Scan for the cell matching the given text and deliver its [X, Y] coordinate at center. 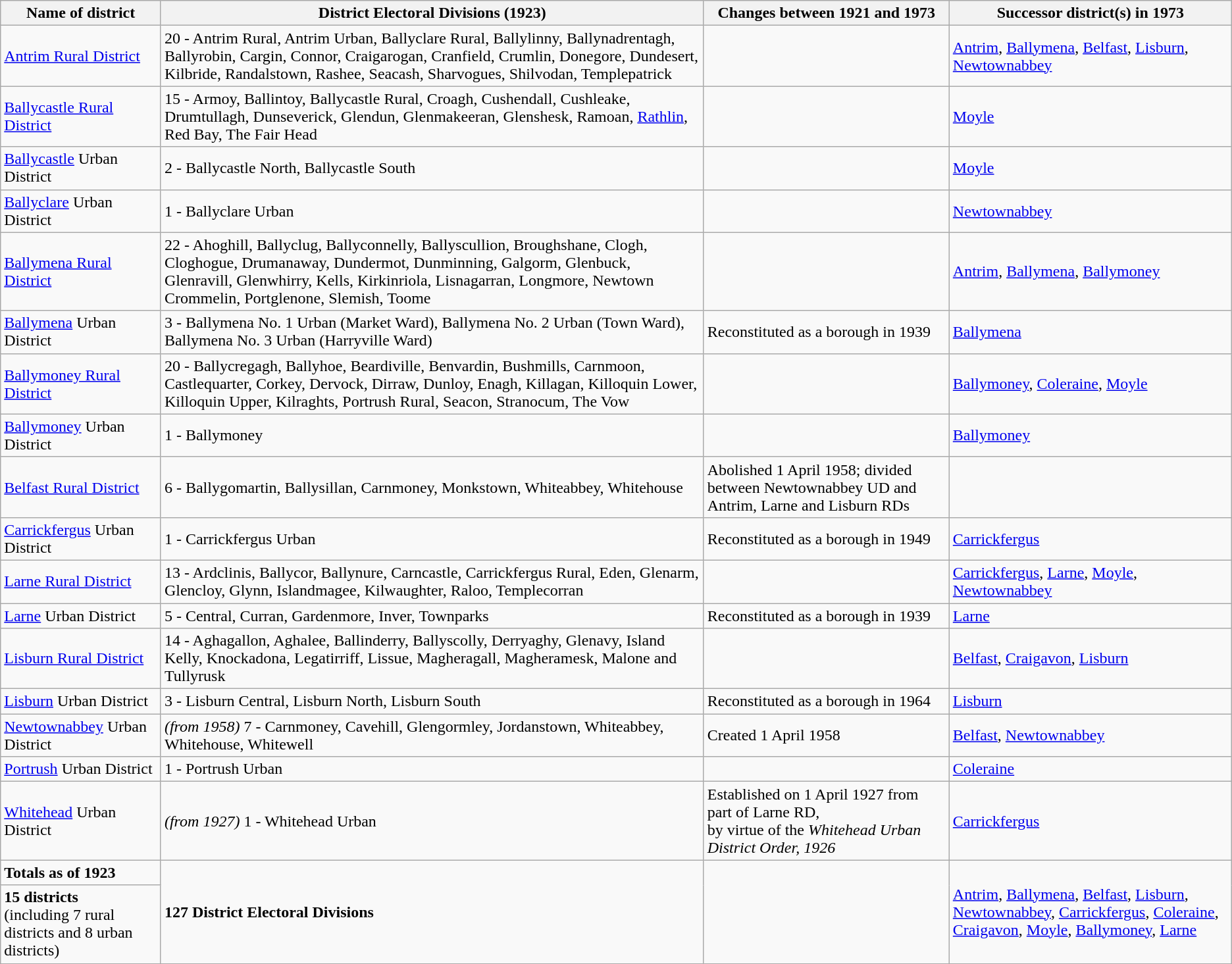
Ballymena [1090, 332]
Ballycastle Rural District [81, 116]
2 - Ballycastle North, Ballycastle South [432, 168]
Ballyclare Urban District [81, 211]
Whitehead Urban District [81, 821]
(from 1958) 7 - Carnmoney, Cavehill, Glengormley, Jordanstown, Whiteabbey, Whitehouse, Whitewell [432, 736]
Carrickfergus Urban District [81, 538]
Antrim Rural District [81, 56]
Abolished 1 April 1958; divided between Newtownabbey UD and Antrim, Larne and Lisburn RDs [827, 487]
Belfast, Craigavon, Lisburn [1090, 659]
Lisburn Rural District [81, 659]
Changes between 1921 and 1973 [827, 13]
Ballymena Rural District [81, 271]
(from 1927) 1 - Whitehead Urban [432, 821]
Ballymena Urban District [81, 332]
Belfast, Newtownabbey [1090, 736]
Newtownabbey [1090, 211]
Antrim, Ballymena, Ballymoney [1090, 271]
Portrush Urban District [81, 769]
Coleraine [1090, 769]
Ballymoney [1090, 436]
Newtownabbey Urban District [81, 736]
3 - Ballymena No. 1 Urban (Market Ward), Ballymena No. 2 Urban (Town Ward), Ballymena No. 3 Urban (Harryville Ward) [432, 332]
5 - Central, Curran, Gardenmore, Inver, Townparks [432, 615]
Created 1 April 1958 [827, 736]
Larne Urban District [81, 615]
1 - Ballyclare Urban [432, 211]
13 - Ardclinis, Ballycor, Ballynure, Carncastle, Carrickfergus Rural, Eden, Glenarm, Glencloy, Glynn, Islandmagee, Kilwaughter, Raloo, Templecorran [432, 582]
Established on 1 April 1927 from part of Larne RD, by virtue of the Whitehead Urban District Order, 1926 [827, 821]
1 - Ballymoney [432, 436]
Ballymoney Urban District [81, 436]
1 - Portrush Urban [432, 769]
1 - Carrickfergus Urban [432, 538]
Carrickfergus, Larne, Moyle, Newtownabbey [1090, 582]
Antrim, Ballymena, Belfast, Lisburn, Newtownabbey, Carrickfergus, Coleraine, Craigavon, Moyle, Ballymoney, Larne [1090, 912]
Ballymoney Rural District [81, 384]
6 - Ballygomartin, Ballysillan, Carnmoney, Monkstown, Whiteabbey, Whitehouse [432, 487]
3 - Lisburn Central, Lisburn North, Lisburn South [432, 701]
Larne Rural District [81, 582]
Reconstituted as a borough in 1949 [827, 538]
Name of district [81, 13]
Reconstituted as a borough in 1964 [827, 701]
Ballymoney, Coleraine, Moyle [1090, 384]
Larne [1090, 615]
15 districts(including 7 rural districts and 8 urban districts) [81, 924]
District Electoral Divisions (1923) [432, 13]
Ballycastle Urban District [81, 168]
Antrim, Ballymena, Belfast, Lisburn, Newtownabbey [1090, 56]
Lisburn [1090, 701]
Belfast Rural District [81, 487]
Successor district(s) in 1973 [1090, 13]
127 District Electoral Divisions [432, 912]
Lisburn Urban District [81, 701]
Totals as of 1923 [81, 873]
